Provide the (X, Y) coordinate of the cell's center where the given text is located.  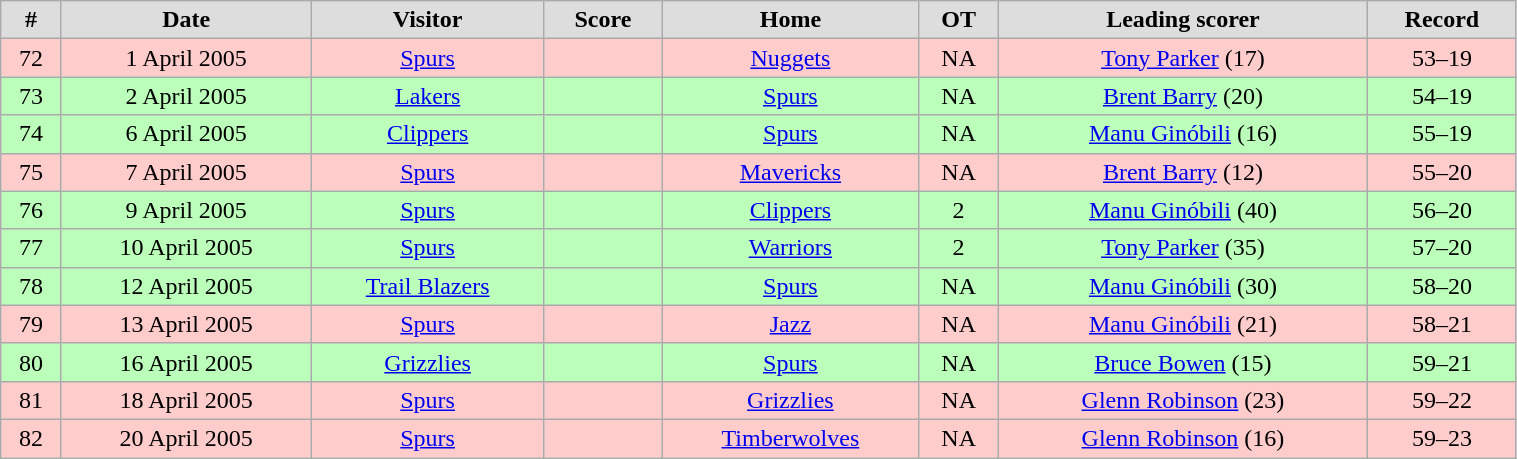
16 April 2005 (186, 362)
77 (32, 248)
Tony Parker (17) (1183, 58)
58–21 (1442, 324)
Tony Parker (35) (1183, 248)
53–19 (1442, 58)
Home (790, 20)
55–20 (1442, 172)
80 (32, 362)
Manu Ginóbili (21) (1183, 324)
# (32, 20)
82 (32, 438)
Manu Ginóbili (16) (1183, 134)
59–22 (1442, 400)
76 (32, 210)
81 (32, 400)
Visitor (428, 20)
13 April 2005 (186, 324)
6 April 2005 (186, 134)
2 April 2005 (186, 96)
Jazz (790, 324)
74 (32, 134)
Lakers (428, 96)
12 April 2005 (186, 286)
Glenn Robinson (23) (1183, 400)
56–20 (1442, 210)
59–23 (1442, 438)
Manu Ginóbili (40) (1183, 210)
75 (32, 172)
72 (32, 58)
Mavericks (790, 172)
Trail Blazers (428, 286)
10 April 2005 (186, 248)
73 (32, 96)
57–20 (1442, 248)
59–21 (1442, 362)
9 April 2005 (186, 210)
Manu Ginóbili (30) (1183, 286)
18 April 2005 (186, 400)
54–19 (1442, 96)
58–20 (1442, 286)
Timberwolves (790, 438)
Nuggets (790, 58)
OT (958, 20)
20 April 2005 (186, 438)
78 (32, 286)
Score (602, 20)
Warriors (790, 248)
Glenn Robinson (16) (1183, 438)
79 (32, 324)
Bruce Bowen (15) (1183, 362)
Leading scorer (1183, 20)
Brent Barry (20) (1183, 96)
55–19 (1442, 134)
Brent Barry (12) (1183, 172)
7 April 2005 (186, 172)
Record (1442, 20)
Date (186, 20)
1 April 2005 (186, 58)
